Extract the (X, Y) coordinate from the center of the cell holding the provided text.  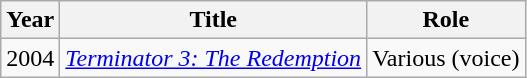
Terminator 3: The Redemption (214, 58)
2004 (30, 58)
Year (30, 20)
Various (voice) (446, 58)
Title (214, 20)
Role (446, 20)
